Return (x, y) of the center of cell containing provided text 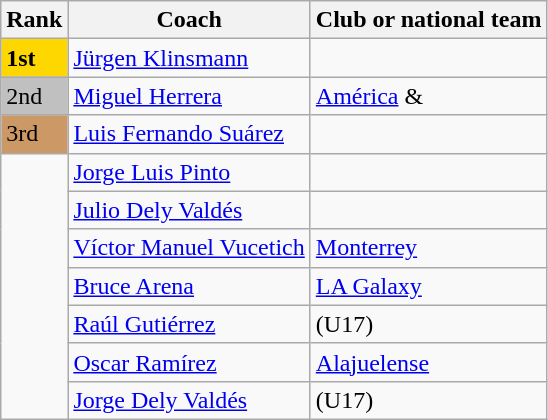
Jürgen Klinsmann (189, 58)
Julio Dely Valdés (189, 210)
Víctor Manuel Vucetich (189, 248)
Jorge Luis Pinto (189, 172)
Jorge Dely Valdés (189, 400)
Bruce Arena (189, 286)
1st (34, 58)
Oscar Ramírez (189, 362)
Raúl Gutiérrez (189, 324)
Club or national team (428, 20)
América & (428, 96)
Miguel Herrera (189, 96)
Rank (34, 20)
Coach (189, 20)
Alajuelense (428, 362)
Luis Fernando Suárez (189, 134)
3rd (34, 134)
Monterrey (428, 248)
LA Galaxy (428, 286)
2nd (34, 96)
